Detect which cell encompasses the target text, then output its (x, y) center coordinate. 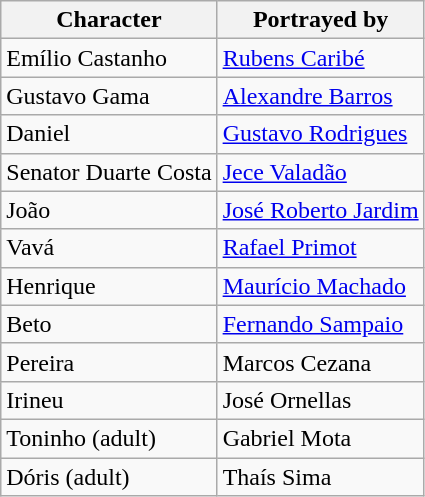
Henrique (109, 286)
Rubens Caribé (320, 58)
Gustavo Gama (109, 96)
Rafael Primot (320, 248)
Irineu (109, 400)
Dóris (adult) (109, 477)
João (109, 210)
Maurício Machado (320, 286)
Thaís Sima (320, 477)
Senator Duarte Costa (109, 172)
Character (109, 20)
Beto (109, 324)
Emílio Castanho (109, 58)
José Ornellas (320, 400)
Alexandre Barros (320, 96)
Marcos Cezana (320, 362)
José Roberto Jardim (320, 210)
Fernando Sampaio (320, 324)
Gabriel Mota (320, 438)
Pereira (109, 362)
Gustavo Rodrigues (320, 134)
Portrayed by (320, 20)
Vavá (109, 248)
Toninho (adult) (109, 438)
Jece Valadão (320, 172)
Daniel (109, 134)
